Find where the given text appears and provide that cell's center as [X, Y] coordinate. 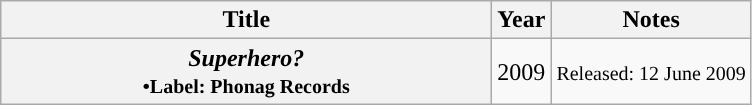
Notes [651, 20]
Superhero?•Label: Phonag Records [246, 72]
Year [522, 20]
Released: 12 June 2009 [651, 72]
2009 [522, 72]
Title [246, 20]
